For the text-containing cell, return its midpoint in (X, Y) coordinate format. 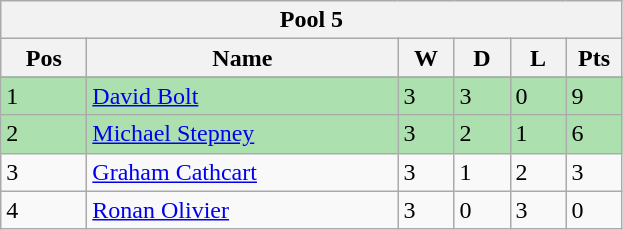
Ronan Olivier (242, 210)
9 (594, 96)
W (426, 58)
6 (594, 134)
Pool 5 (312, 20)
D (482, 58)
Graham Cathcart (242, 172)
David Bolt (242, 96)
L (538, 58)
Name (242, 58)
Pts (594, 58)
4 (44, 210)
Michael Stepney (242, 134)
Pos (44, 58)
